Pinpoint the cell where the given text exists, returning its (x, y) midpoint coordinate. 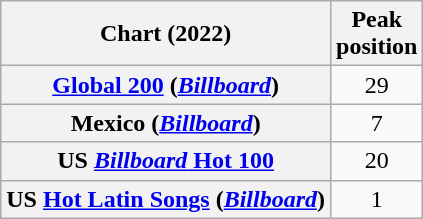
US Hot Latin Songs (Billboard) (166, 199)
29 (377, 85)
1 (377, 199)
US Billboard Hot 100 (166, 161)
Peakposition (377, 34)
20 (377, 161)
Chart (2022) (166, 34)
7 (377, 123)
Global 200 (Billboard) (166, 85)
Mexico (Billboard) (166, 123)
